From the cell containing the given text, extract its center point as (x, y) coordinate. 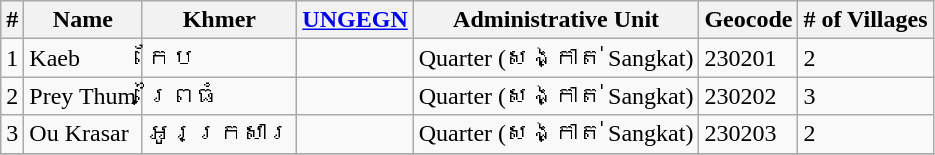
# of Villages (866, 20)
Administrative Unit (556, 20)
ព្រៃធំ (220, 96)
Name (83, 20)
Geocode (748, 20)
UNGEGN (355, 20)
Khmer (220, 20)
230203 (748, 134)
230201 (748, 58)
អូរក្រសារ (220, 134)
1 (12, 58)
230202 (748, 96)
Ou Krasar (83, 134)
# (12, 20)
Kaeb (83, 58)
Prey Thum (83, 96)
កែប (220, 58)
